Search for the cell housing the specified text and yield its (X, Y) center coordinate. 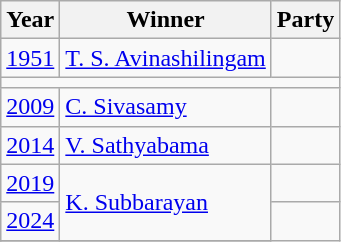
2014 (30, 145)
1951 (30, 58)
2019 (30, 183)
V. Sathyabama (166, 145)
Year (30, 20)
K. Subbarayan (166, 202)
C. Sivasamy (166, 107)
2024 (30, 221)
Party (305, 20)
Winner (166, 20)
T. S. Avinashilingam (166, 58)
2009 (30, 107)
